From the cell containing the given text, extract its center point as (X, Y) coordinate. 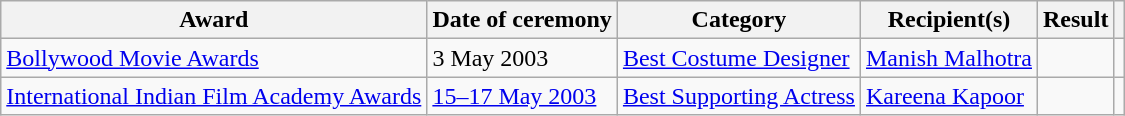
Category (738, 20)
Result (1076, 20)
Recipient(s) (948, 20)
Manish Malhotra (948, 58)
Bollywood Movie Awards (214, 58)
Kareena Kapoor (948, 96)
Best Supporting Actress (738, 96)
Date of ceremony (522, 20)
International Indian Film Academy Awards (214, 96)
15–17 May 2003 (522, 96)
Award (214, 20)
3 May 2003 (522, 58)
Best Costume Designer (738, 58)
